Detect which cell encompasses the target text, then output its [X, Y] center coordinate. 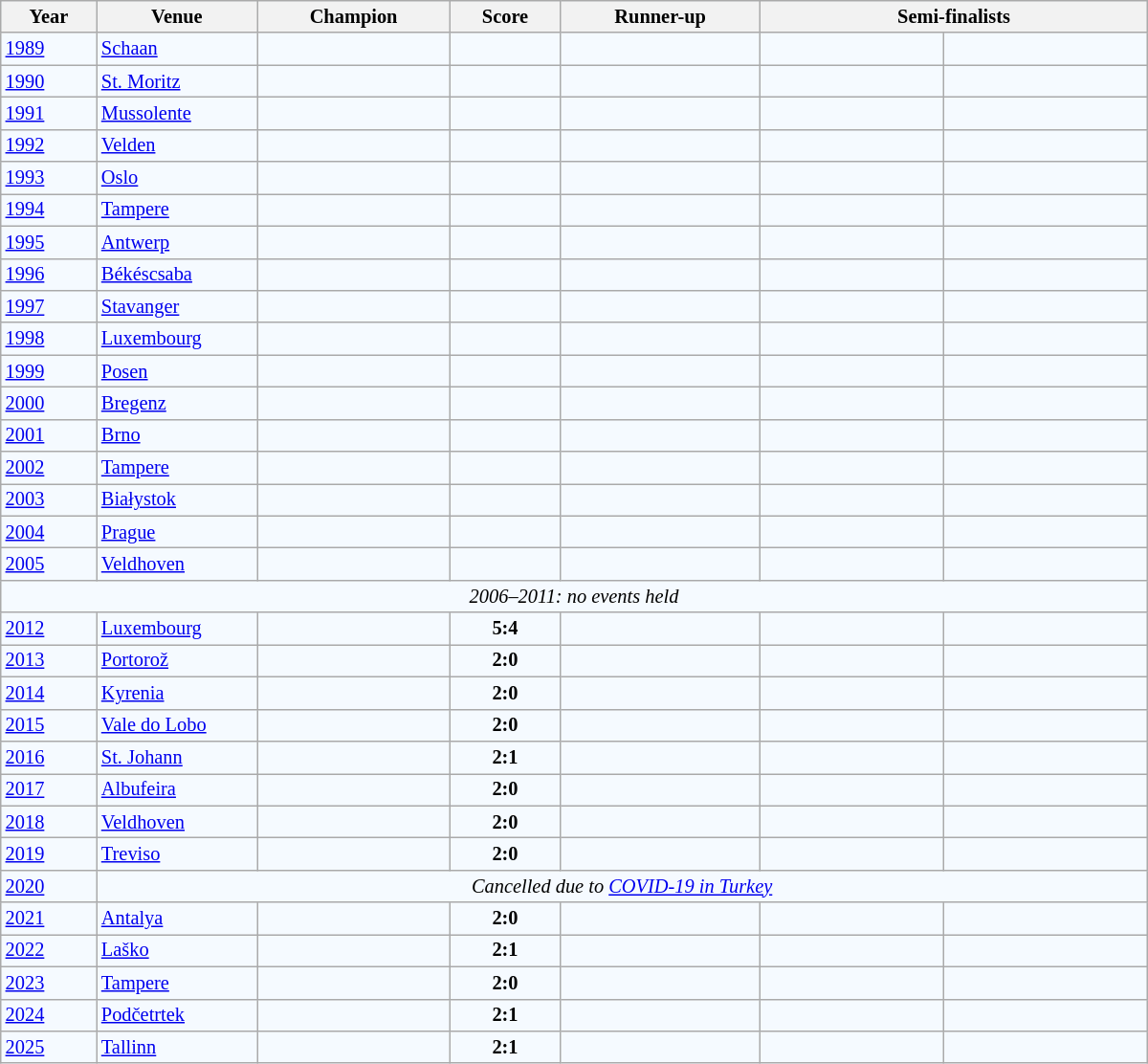
Semi-finalists [955, 16]
2019 [49, 853]
Mussolente [177, 113]
Schaan [177, 49]
1991 [49, 113]
2012 [49, 629]
2002 [49, 468]
Bregenz [177, 403]
2003 [49, 499]
2017 [49, 789]
Antalya [177, 919]
1993 [49, 178]
Portorož [177, 660]
Prague [177, 532]
1996 [49, 275]
2005 [49, 564]
2000 [49, 403]
2022 [49, 950]
2023 [49, 983]
2018 [49, 822]
Year [49, 16]
2013 [49, 660]
Score [505, 16]
Laško [177, 950]
2016 [49, 757]
Békéscsaba [177, 275]
1992 [49, 145]
Runner-up [660, 16]
1999 [49, 371]
Cancelled due to COVID-19 in Turkey [622, 886]
St. Moritz [177, 81]
Brno [177, 435]
Stavanger [177, 306]
Kyrenia [177, 693]
2014 [49, 693]
Venue [177, 16]
2001 [49, 435]
Oslo [177, 178]
2004 [49, 532]
St. Johann [177, 757]
1995 [49, 242]
Posen [177, 371]
2020 [49, 886]
Tallinn [177, 1047]
1997 [49, 306]
Podčetrtek [177, 1015]
2006–2011: no events held [574, 596]
1990 [49, 81]
Velden [177, 145]
5:4 [505, 629]
2024 [49, 1015]
2025 [49, 1047]
Antwerp [177, 242]
1994 [49, 210]
2015 [49, 725]
Albufeira [177, 789]
Champion [354, 16]
Vale do Lobo [177, 725]
Treviso [177, 853]
Białystok [177, 499]
2021 [49, 919]
1998 [49, 339]
1989 [49, 49]
